Capture the cell that displays the provided text and extract its (X, Y) central coordinate. 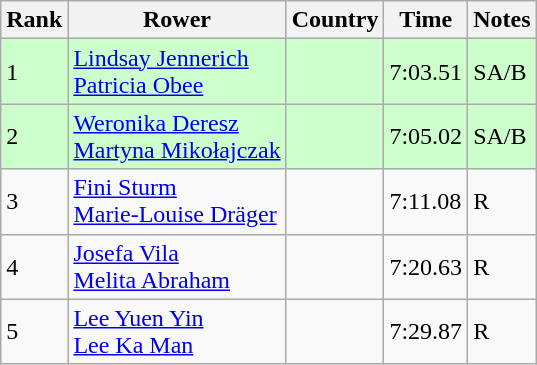
7:11.08 (426, 202)
7:20.63 (426, 266)
Country (335, 20)
Time (426, 20)
5 (34, 332)
Rank (34, 20)
Fini SturmMarie-Louise Dräger (177, 202)
7:29.87 (426, 332)
Rower (177, 20)
Lindsay JennerichPatricia Obee (177, 72)
Josefa VilaMelita Abraham (177, 266)
1 (34, 72)
Lee Yuen YinLee Ka Man (177, 332)
3 (34, 202)
7:03.51 (426, 72)
Notes (502, 20)
7:05.02 (426, 136)
Weronika DereszMartyna Mikołajczak (177, 136)
4 (34, 266)
2 (34, 136)
